Search for the cell housing the specified text and yield its [x, y] center coordinate. 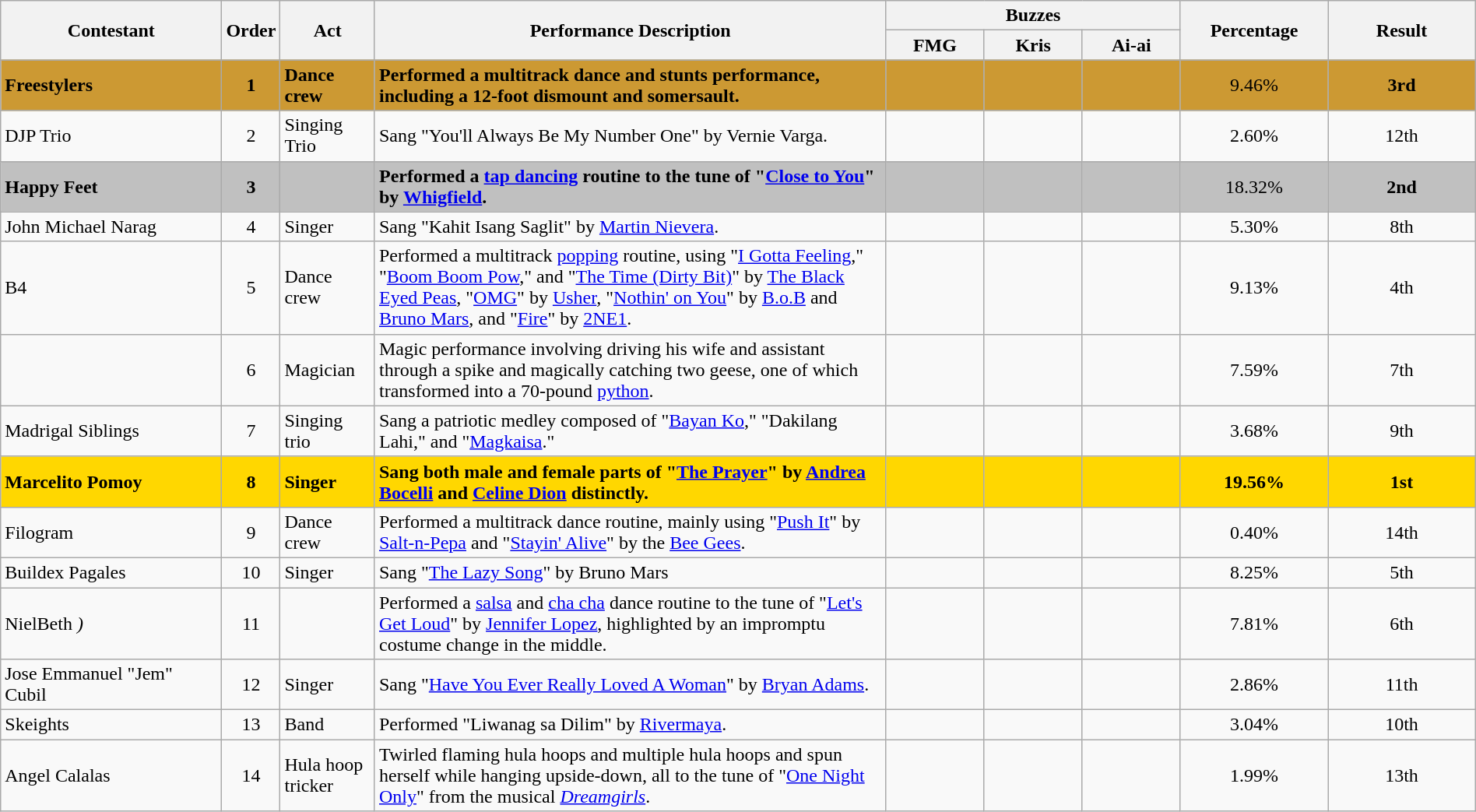
John Michael Narag [111, 227]
2nd [1401, 187]
3 [251, 187]
5.30% [1253, 227]
Happy Feet [111, 187]
4 [251, 227]
Ai-ai [1131, 45]
8.25% [1253, 572]
Contestant [111, 30]
Performance Description [630, 30]
Buzzes [1033, 16]
Performed "Liwanag sa Dilim" by Rivermaya. [630, 725]
1st [1401, 481]
1.99% [1253, 775]
Skeights [111, 725]
Filogram [111, 533]
B4 [111, 288]
Jose Emmanuel "Jem" Cubil [111, 685]
2.86% [1253, 685]
12th [1401, 135]
9.13% [1253, 288]
Performed a multitrack dance routine, mainly using "Push It" by Salt-n-Pepa and "Stayin' Alive" by the Bee Gees. [630, 533]
8th [1401, 227]
Hula hoop tricker [328, 775]
6th [1401, 623]
11th [1401, 685]
Band [328, 725]
2.60% [1253, 135]
Magician [328, 370]
14th [1401, 533]
3rd [1401, 86]
7 [251, 431]
DJP Trio [111, 135]
Madrigal Siblings [111, 431]
Marcelito Pomoy [111, 481]
6 [251, 370]
5th [1401, 572]
3.68% [1253, 431]
Sang both male and female parts of "The Prayer" by Andrea Bocelli and Celine Dion distinctly. [630, 481]
Singing trio [328, 431]
9 [251, 533]
18.32% [1253, 187]
7.81% [1253, 623]
13th [1401, 775]
Result [1401, 30]
10 [251, 572]
7th [1401, 370]
Freestylers [111, 86]
19.56% [1253, 481]
Performed a tap dancing routine to the tune of "Close to You" by Whigfield. [630, 187]
4th [1401, 288]
Sang a patriotic medley composed of "Bayan Ko," "Dakilang Lahi," and "Magkaisa." [630, 431]
3.04% [1253, 725]
9th [1401, 431]
Sang "Kahit Isang Saglit" by Martin Nievera. [630, 227]
Performed a multitrack dance and stunts performance, including a 12-foot dismount and somersault. [630, 86]
Kris [1033, 45]
1 [251, 86]
10th [1401, 725]
14 [251, 775]
2 [251, 135]
0.40% [1253, 533]
12 [251, 685]
7.59% [1253, 370]
Sang "The Lazy Song" by Bruno Mars [630, 572]
11 [251, 623]
NielBeth ) [111, 623]
Singing Trio [328, 135]
Sang "Have You Ever Really Loved A Woman" by Bryan Adams. [630, 685]
Sang "You'll Always Be My Number One" by Vernie Varga. [630, 135]
8 [251, 481]
5 [251, 288]
9.46% [1253, 86]
FMG [935, 45]
Buildex Pagales [111, 572]
13 [251, 725]
Angel Calalas [111, 775]
Percentage [1253, 30]
Order [251, 30]
Act [328, 30]
